Extract the [X, Y] coordinate from the center of the cell holding the provided text.  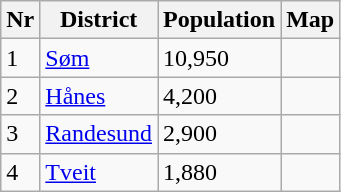
1 [20, 58]
Population [220, 20]
Hånes [99, 96]
Tveit [99, 172]
Nr [20, 20]
10,950 [220, 58]
Søm [99, 58]
Randesund [99, 134]
3 [20, 134]
1,880 [220, 172]
4,200 [220, 96]
Map [310, 20]
2,900 [220, 134]
2 [20, 96]
4 [20, 172]
District [99, 20]
